Return the [x, y] coordinate for the center point of the cell that contains the specified text.  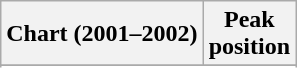
Peakposition [249, 34]
Chart (2001–2002) [102, 34]
